Find where the given text appears and provide that cell's center as [X, Y] coordinate. 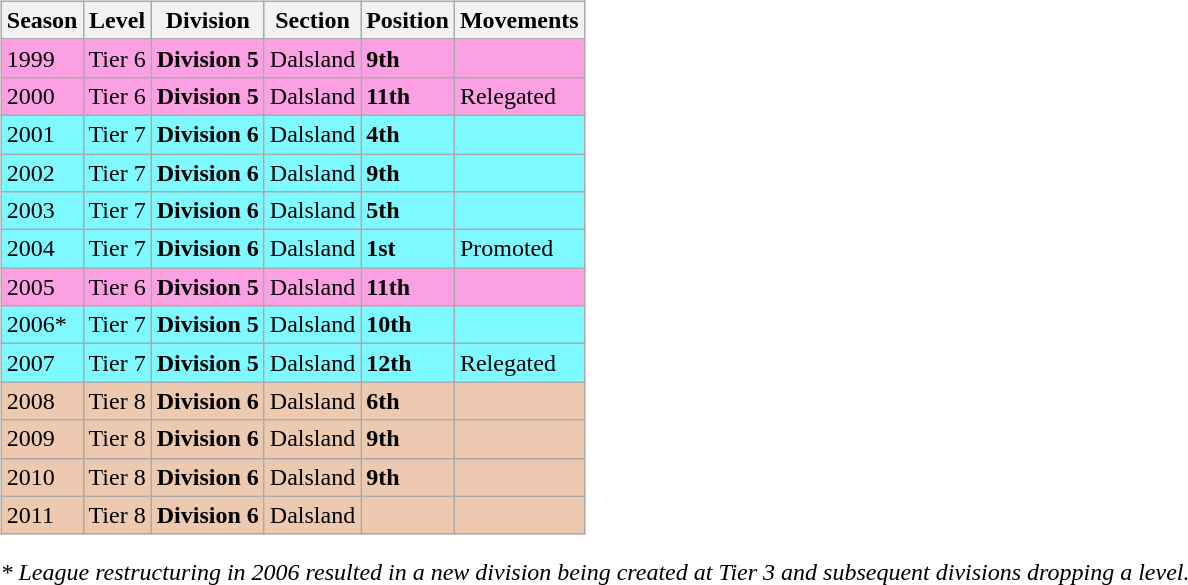
2001 [42, 134]
2006* [42, 325]
Promoted [519, 249]
2003 [42, 211]
Position [408, 20]
5th [408, 211]
Movements [519, 20]
Division [208, 20]
12th [408, 363]
1999 [42, 58]
Season [42, 20]
2011 [42, 515]
2008 [42, 401]
2007 [42, 363]
10th [408, 325]
4th [408, 134]
2005 [42, 287]
6th [408, 401]
2004 [42, 249]
1st [408, 249]
Section [312, 20]
Level [117, 20]
2000 [42, 96]
2009 [42, 439]
2002 [42, 173]
2010 [42, 477]
